Search for the cell housing the specified text and yield its (X, Y) center coordinate. 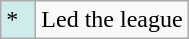
Led the league (112, 20)
* (18, 20)
